Capture the cell that displays the provided text and extract its (X, Y) central coordinate. 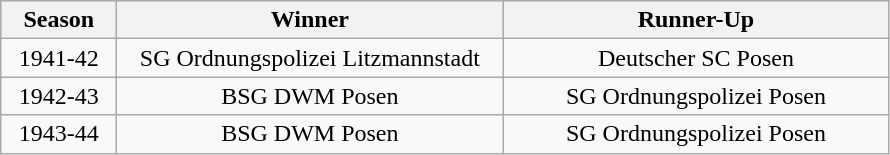
1941-42 (59, 58)
Runner-Up (696, 20)
1942-43 (59, 96)
1943-44 (59, 134)
SG Ordnungspolizei Litzmannstadt (310, 58)
Deutscher SC Posen (696, 58)
Winner (310, 20)
Season (59, 20)
